Search for the cell housing the specified text and yield its (x, y) center coordinate. 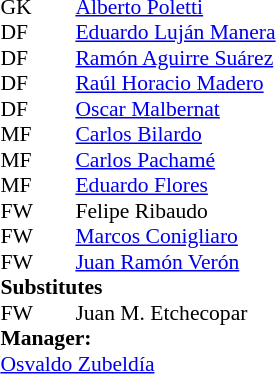
Ramón Aguirre Suárez (175, 58)
Carlos Bilardo (175, 135)
Manager: (138, 339)
Carlos Pachamé (175, 160)
Juan M. Etchecopar (175, 313)
Juan Ramón Verón (175, 262)
Marcos Conigliaro (175, 237)
Oscar Malbernat (175, 109)
Felipe Ribaudo (175, 211)
Eduardo Flores (175, 185)
Substitutes (138, 287)
Eduardo Luján Manera (175, 33)
Raúl Horacio Madero (175, 83)
